Detect which cell encompasses the target text, then output its (x, y) center coordinate. 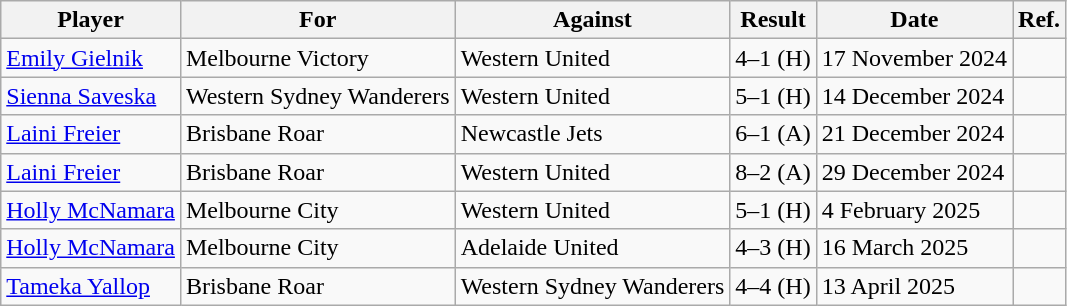
29 December 2024 (914, 172)
Adelaide United (592, 248)
Against (592, 20)
Melbourne Victory (318, 58)
Ref. (1040, 20)
Sienna Saveska (91, 96)
Newcastle Jets (592, 134)
4–4 (H) (773, 286)
Player (91, 20)
4–1 (H) (773, 58)
Date (914, 20)
4–3 (H) (773, 248)
For (318, 20)
Emily Gielnik (91, 58)
Tameka Yallop (91, 286)
8–2 (A) (773, 172)
17 November 2024 (914, 58)
13 April 2025 (914, 286)
Result (773, 20)
6–1 (A) (773, 134)
16 March 2025 (914, 248)
4 February 2025 (914, 210)
14 December 2024 (914, 96)
21 December 2024 (914, 134)
